From the cell containing the given text, extract its center point as [x, y] coordinate. 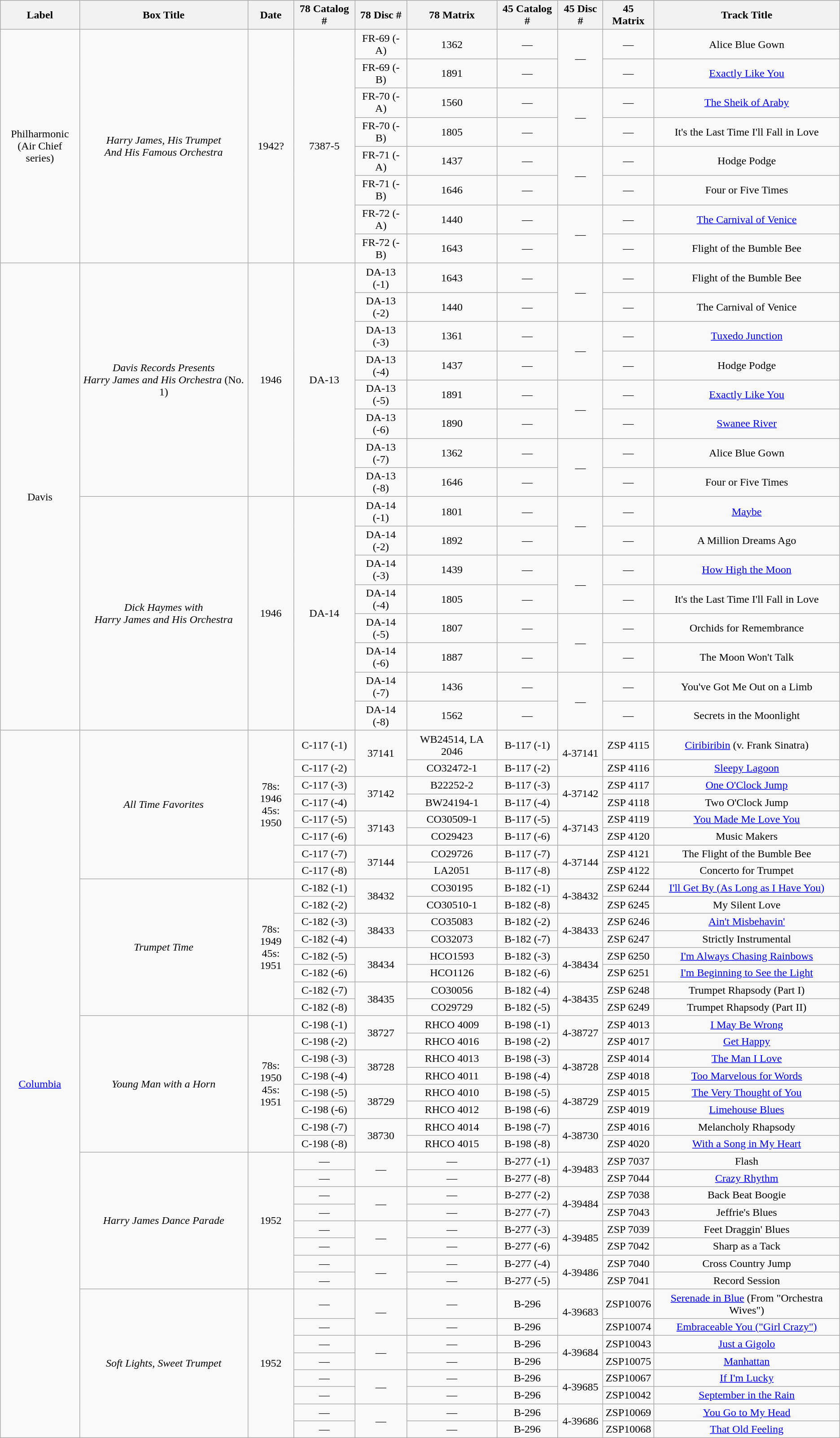
ZSP 6246 [628, 922]
1436 [452, 687]
C-117 (-3) [324, 785]
Track Title [747, 15]
1892 [452, 540]
1562 [452, 715]
B22252-2 [452, 785]
Secrets in the Moonlight [747, 715]
ZSP 4015 [628, 1093]
RHCO 4014 [452, 1127]
Concerto for Trumpet [747, 871]
FR-72 (-B) [381, 249]
ZSP 6244 [628, 888]
Soft Lights, Sweet Trumpet [163, 1363]
Sharp as a Tack [747, 1246]
ZSP 4019 [628, 1110]
1801 [452, 512]
B-182 (-3) [527, 956]
45 Disc # [581, 15]
B-277 (-3) [527, 1229]
Back Beat Boogie [747, 1195]
Columbia [40, 1084]
ZSP 4017 [628, 1041]
ZSP 4115 [628, 745]
C-198 (-2) [324, 1041]
4-38432 [581, 896]
I May Be Wrong [747, 1024]
DA-13 (-1) [381, 277]
B-182 (-8) [527, 905]
ZSP 7044 [628, 1178]
B-198 (-3) [527, 1058]
B-182 (-2) [527, 922]
38435 [381, 999]
ZSP 4014 [628, 1058]
C-198 (-3) [324, 1058]
45 Matrix [628, 15]
ZSP 6245 [628, 905]
37143 [381, 828]
ZSP 4018 [628, 1076]
DA-14 (-1) [381, 512]
RHCO 4010 [452, 1093]
Cross Country Jump [747, 1263]
Harry James, His TrumpetAnd His Famous Orchestra [163, 146]
C-182 (-1) [324, 888]
WB24514, LA 2046 [452, 745]
B-117 (-1) [527, 745]
Tuxedo Junction [747, 336]
ZSP 7043 [628, 1212]
B-277 (-8) [527, 1178]
C-117 (-6) [324, 837]
ZSP 4117 [628, 785]
DA-13 (-7) [381, 453]
4-38433 [581, 930]
B-198 (-7) [527, 1127]
DA-13 (-5) [381, 395]
That Old Feeling [747, 1429]
C-117 (-8) [324, 871]
45 Catalog # [527, 15]
B-198 (-6) [527, 1110]
FR-72 (-A) [381, 219]
Record Session [747, 1280]
Manhattan [747, 1361]
38730 [381, 1135]
Sleepy Lagoon [747, 768]
B-198 (-5) [527, 1093]
C-117 (-4) [324, 802]
BW24194-1 [452, 802]
ZSP 4118 [628, 802]
4-38729 [581, 1101]
Dick Haymes withHarry James and His Orchestra [163, 614]
Davis Records PresentsHarry James and His Orchestra (No. 1) [163, 380]
ZSP10042 [628, 1395]
C-198 (-5) [324, 1093]
37144 [381, 862]
1807 [452, 628]
Maybe [747, 512]
RHCO 4012 [452, 1110]
4-38434 [581, 965]
Trumpet Time [163, 947]
CO30056 [452, 990]
Trumpet Rhapsody (Part II) [747, 1007]
Feet Draggin' Blues [747, 1229]
FR-70 (-B) [381, 132]
A Million Dreams Ago [747, 540]
4-38728 [581, 1067]
4-37141 [581, 753]
FR-69 (-A) [381, 44]
Orchids for Remembrance [747, 628]
ZSP10043 [628, 1344]
4-39684 [581, 1352]
Harry James Dance Parade [163, 1221]
C-182 (-6) [324, 973]
DA-14 (-8) [381, 715]
4-38727 [581, 1033]
My Silent Love [747, 905]
ZSP10067 [628, 1378]
CO29423 [452, 837]
DA-13 (-4) [381, 365]
RHCO 4016 [452, 1041]
B-117 (-7) [527, 854]
Get Happy [747, 1041]
The Sheik of Araby [747, 102]
Too Marvelous for Words [747, 1076]
ZSP 6248 [628, 990]
B-117 (-2) [527, 768]
C-198 (-1) [324, 1024]
CO32073 [452, 939]
4-37142 [581, 794]
78 Disc # [381, 15]
C-198 (-7) [324, 1127]
ZSP 4122 [628, 871]
ZSP10068 [628, 1429]
B-182 (-6) [527, 973]
You Go to My Head [747, 1412]
ZSP 7039 [628, 1229]
Ain't Misbehavin' [747, 922]
ZSP 4120 [628, 837]
78s: 194645s: 1950 [271, 805]
Strictly Instrumental [747, 939]
Flash [747, 1161]
Two O'Clock Jump [747, 802]
78s: 194945s: 1951 [271, 947]
37142 [381, 794]
FR-70 (-A) [381, 102]
If I'm Lucky [747, 1378]
ZSP 4119 [628, 820]
4-39485 [581, 1238]
B-117 (-3) [527, 785]
ZSP 4020 [628, 1144]
You've Got Me Out on a Limb [747, 687]
B-198 (-2) [527, 1041]
FR-71 (-B) [381, 190]
Music Makers [747, 837]
78 Matrix [452, 15]
CO30510-1 [452, 905]
With a Song in My Heart [747, 1144]
LA2051 [452, 871]
CO29729 [452, 1007]
B-277 (-1) [527, 1161]
4-37143 [581, 828]
Trumpet Rhapsody (Part I) [747, 990]
Crazy Rhythm [747, 1178]
I'm Beginning to See the Light [747, 973]
I'm Always Chasing Rainbows [747, 956]
DA-14 (-5) [381, 628]
Swanee River [747, 424]
C-117 (-5) [324, 820]
ZSP10075 [628, 1361]
B-117 (-6) [527, 837]
HCO1126 [452, 973]
B-198 (-8) [527, 1144]
C-117 (-7) [324, 854]
38729 [381, 1101]
B-277 (-5) [527, 1280]
DA-13 (-6) [381, 424]
Just a Gigolo [747, 1344]
DA-13 (-8) [381, 482]
C-117 (-2) [324, 768]
B-182 (-5) [527, 1007]
C-182 (-8) [324, 1007]
B-182 (-1) [527, 888]
RHCO 4015 [452, 1144]
FR-69 (-B) [381, 74]
I'll Get By (As Long as I Have You) [747, 888]
Ciribiribin (v. Frank Sinatra) [747, 745]
ZSP 6247 [628, 939]
78 Catalog # [324, 15]
September in the Rain [747, 1395]
38728 [381, 1067]
ZSP 4016 [628, 1127]
How High the Moon [747, 570]
One O'Clock Jump [747, 785]
ZSP 6250 [628, 956]
DA-13 (-3) [381, 336]
CO30195 [452, 888]
B-277 (-7) [527, 1212]
ZSP 4121 [628, 854]
ZSP 7040 [628, 1263]
B-117 (-4) [527, 802]
C-198 (-4) [324, 1076]
Label [40, 15]
1890 [452, 424]
Embraceable You ("Girl Crazy") [747, 1327]
ZSP 7041 [628, 1280]
C-182 (-2) [324, 905]
DA-14 (-4) [381, 599]
1942? [271, 146]
ZSP 7037 [628, 1161]
4-38730 [581, 1135]
B-117 (-5) [527, 820]
C-198 (-8) [324, 1144]
ZSP 7042 [628, 1246]
38433 [381, 930]
1560 [452, 102]
C-198 (-6) [324, 1110]
Box Title [163, 15]
B-277 (-4) [527, 1263]
38727 [381, 1033]
4-38435 [581, 999]
The Very Thought of You [747, 1093]
Serenade in Blue (From "Orchestra Wives") [747, 1303]
Young Man with a Horn [163, 1084]
HCO1593 [452, 956]
DA-13 (-2) [381, 307]
DA-14 [324, 614]
B-182 (-4) [527, 990]
4-39483 [581, 1170]
B-277 (-2) [527, 1195]
DA-14 (-6) [381, 657]
Davis [40, 496]
DA-14 (-7) [381, 687]
C-182 (-4) [324, 939]
1361 [452, 336]
Jeffrie's Blues [747, 1212]
CO32472-1 [452, 768]
ZSP 7038 [628, 1195]
CO29726 [452, 854]
DA-13 [324, 380]
DA-14 (-2) [381, 540]
The Moon Won't Talk [747, 657]
The Flight of the Bumble Bee [747, 854]
C-117 (-1) [324, 745]
4-39685 [581, 1387]
Limehouse Blues [747, 1110]
1439 [452, 570]
FR-71 (-A) [381, 161]
You Made Me Love You [747, 820]
38432 [381, 896]
4-39686 [581, 1421]
B-277 (-6) [527, 1246]
Date [271, 15]
RHCO 4009 [452, 1024]
B-198 (-4) [527, 1076]
ZSP 4013 [628, 1024]
C-182 (-7) [324, 990]
37141 [381, 753]
ZSP10076 [628, 1303]
4-37144 [581, 862]
DA-14 (-3) [381, 570]
ZSP 6251 [628, 973]
ZSP10074 [628, 1327]
RHCO 4013 [452, 1058]
1887 [452, 657]
4-39484 [581, 1204]
B-198 (-1) [527, 1024]
Melancholy Rhapsody [747, 1127]
Philharmonic(Air Chief series) [40, 146]
C-182 (-3) [324, 922]
78s: 195045s: 1951 [271, 1084]
B-182 (-7) [527, 939]
The Man I Love [747, 1058]
4-39683 [581, 1312]
ZSP 6249 [628, 1007]
CO35083 [452, 922]
ZSP 4116 [628, 768]
4-39486 [581, 1272]
7387-5 [324, 146]
B-117 (-8) [527, 871]
C-182 (-5) [324, 956]
All Time Favorites [163, 805]
CO30509-1 [452, 820]
ZSP10069 [628, 1412]
38434 [381, 965]
RHCO 4011 [452, 1076]
